Capture the cell that displays the provided text and extract its [X, Y] central coordinate. 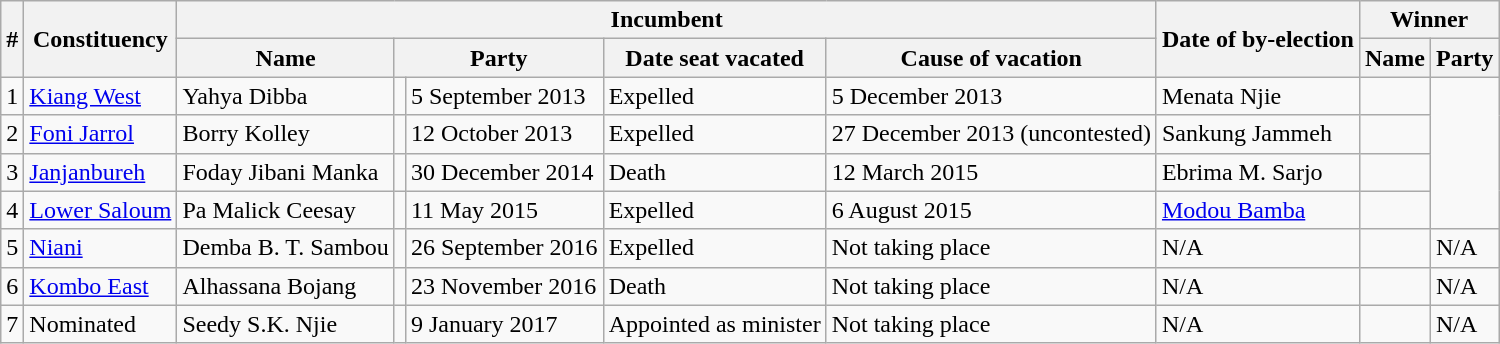
Cause of vacation [991, 58]
Seedy S.K. Njie [286, 324]
Borry Kolley [286, 134]
Kiang West [100, 96]
Foni Jarrol [100, 134]
Janjanbureh [100, 172]
6 [12, 286]
Pa Malick Ceesay [286, 210]
30 December 2014 [504, 172]
12 March 2015 [991, 172]
5 September 2013 [504, 96]
Date of by-election [1258, 39]
11 May 2015 [504, 210]
Yahya Dibba [286, 96]
Demba B. T. Sambou [286, 248]
1 [12, 96]
27 December 2013 (uncontested) [991, 134]
# [12, 39]
Nominated [100, 324]
Menata Njie [1258, 96]
3 [12, 172]
23 November 2016 [504, 286]
5 [12, 248]
Niani [100, 248]
12 October 2013 [504, 134]
9 January 2017 [504, 324]
6 August 2015 [991, 210]
Appointed as minister [714, 324]
2 [12, 134]
Kombo East [100, 286]
Constituency [100, 39]
26 September 2016 [504, 248]
5 December 2013 [991, 96]
Foday Jibani Manka [286, 172]
4 [12, 210]
Sankung Jammeh [1258, 134]
Alhassana Bojang [286, 286]
Lower Saloum [100, 210]
Winner [1428, 20]
Ebrima M. Sarjo [1258, 172]
Date seat vacated [714, 58]
Incumbent [667, 20]
7 [12, 324]
Modou Bamba [1258, 210]
